Return the (X, Y) coordinate for the center point of the cell that contains the specified text.  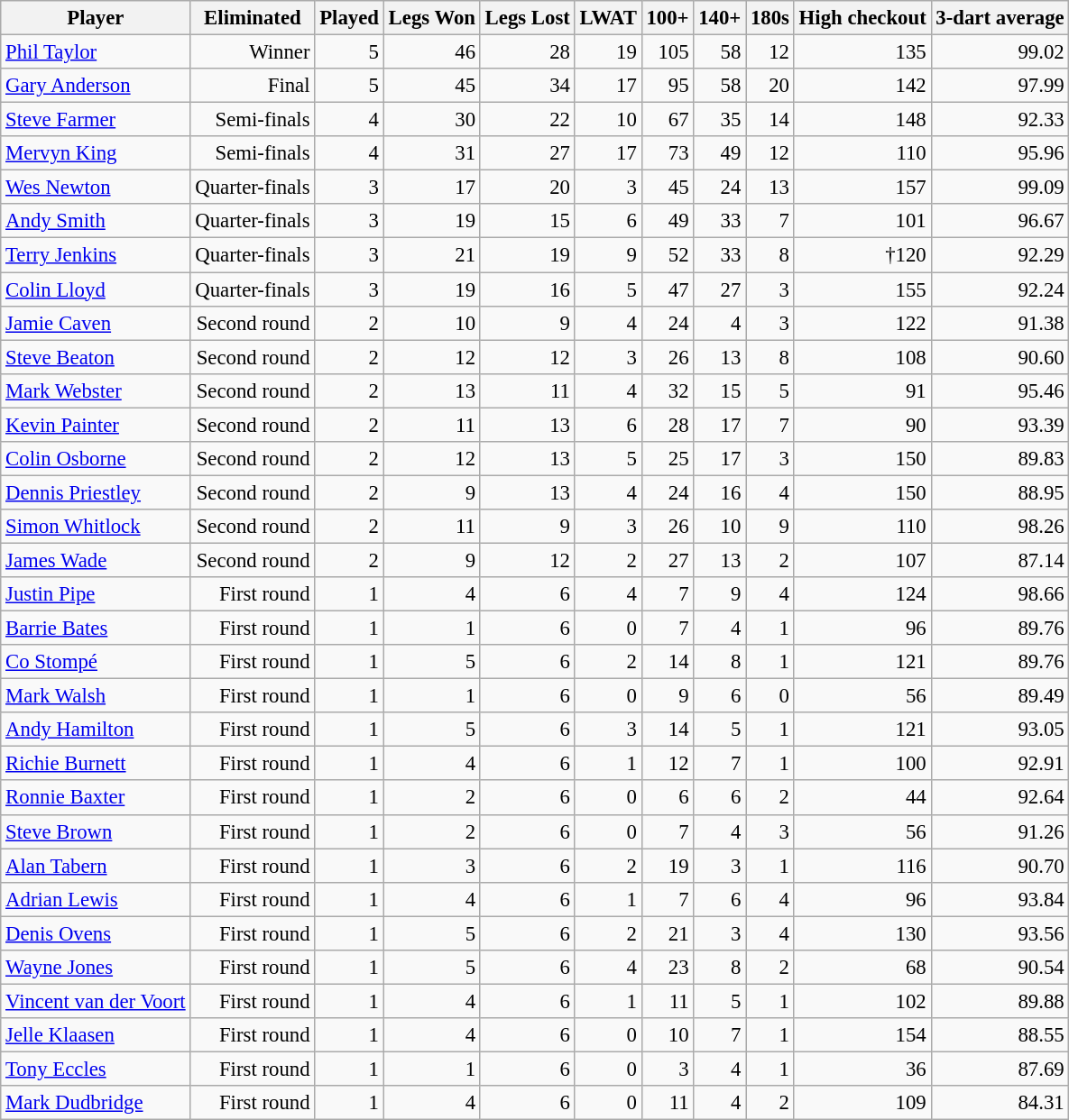
Winner (253, 52)
Adrian Lewis (96, 899)
84.31 (1000, 1103)
Legs Lost (527, 18)
Colin Lloyd (96, 289)
Legs Won (431, 18)
93.05 (1000, 730)
Andy Hamilton (96, 730)
130 (862, 933)
3-dart average (1000, 18)
154 (862, 1035)
Justin Pipe (96, 594)
88.55 (1000, 1035)
88.95 (1000, 492)
Richie Burnett (96, 764)
Mark Walsh (96, 696)
90.54 (1000, 968)
Co Stompé (96, 662)
22 (527, 120)
Steve Farmer (96, 120)
89.83 (1000, 459)
98.26 (1000, 527)
Tony Eccles (96, 1069)
LWAT (608, 18)
95.96 (1000, 153)
135 (862, 52)
92.33 (1000, 120)
116 (862, 866)
Ronnie Baxter (96, 798)
180s (770, 18)
Final (253, 86)
Jamie Caven (96, 323)
91.26 (1000, 831)
90.70 (1000, 866)
Andy Smith (96, 221)
157 (862, 188)
100 (862, 764)
105 (668, 52)
96.67 (1000, 221)
87.69 (1000, 1069)
Jelle Klaasen (96, 1035)
Steve Brown (96, 831)
47 (668, 289)
122 (862, 323)
Vincent van der Voort (96, 1001)
67 (668, 120)
36 (862, 1069)
101 (862, 221)
34 (527, 86)
Wayne Jones (96, 968)
95.46 (1000, 390)
31 (431, 153)
109 (862, 1103)
91.38 (1000, 323)
93.56 (1000, 933)
32 (668, 390)
Mervyn King (96, 153)
Wes Newton (96, 188)
100+ (668, 18)
High checkout (862, 18)
124 (862, 594)
James Wade (96, 560)
142 (862, 86)
68 (862, 968)
87.14 (1000, 560)
Alan Tabern (96, 866)
Played (349, 18)
102 (862, 1001)
44 (862, 798)
155 (862, 289)
23 (668, 968)
Terry Jenkins (96, 255)
Barrie Bates (96, 629)
Gary Anderson (96, 86)
95 (668, 86)
107 (862, 560)
73 (668, 153)
Dennis Priestley (96, 492)
Player (96, 18)
148 (862, 120)
Steve Beaton (96, 357)
Denis Ovens (96, 933)
99.09 (1000, 188)
92.29 (1000, 255)
Mark Dudbridge (96, 1103)
92.91 (1000, 764)
35 (720, 120)
Phil Taylor (96, 52)
90 (862, 425)
108 (862, 357)
52 (668, 255)
92.24 (1000, 289)
97.99 (1000, 86)
140+ (720, 18)
91 (862, 390)
30 (431, 120)
99.02 (1000, 52)
Colin Osborne (96, 459)
46 (431, 52)
93.84 (1000, 899)
†120 (862, 255)
92.64 (1000, 798)
Kevin Painter (96, 425)
Simon Whitlock (96, 527)
93.39 (1000, 425)
98.66 (1000, 594)
90.60 (1000, 357)
25 (668, 459)
Eliminated (253, 18)
Mark Webster (96, 390)
89.49 (1000, 696)
89.88 (1000, 1001)
